Extract the (X, Y) coordinate from the center of the cell holding the provided text.  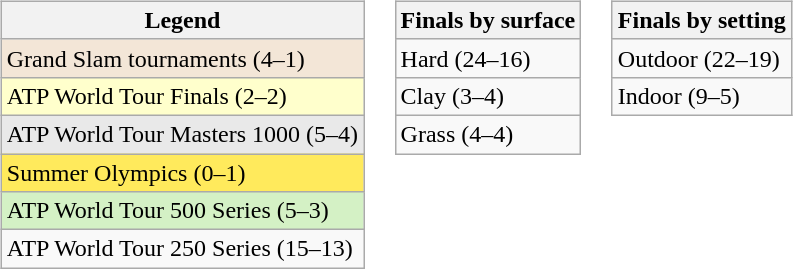
Finals by setting (702, 20)
Grass (4–4) (488, 134)
Hard (24–16) (488, 58)
Finals by surface (488, 20)
ATP World Tour 250 Series (15–13) (182, 249)
Indoor (9–5) (702, 96)
Legend (182, 20)
ATP World Tour Finals (2–2) (182, 96)
Clay (3–4) (488, 96)
ATP World Tour Masters 1000 (5–4) (182, 134)
Grand Slam tournaments (4–1) (182, 58)
Outdoor (22–19) (702, 58)
Summer Olympics (0–1) (182, 173)
ATP World Tour 500 Series (5–3) (182, 211)
